Find where the given text appears and provide that cell's center as [x, y] coordinate. 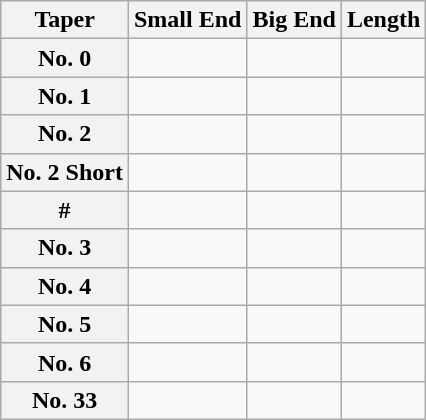
No. 3 [65, 248]
No. 0 [65, 58]
No. 6 [65, 362]
No. 1 [65, 96]
# [65, 210]
No. 4 [65, 286]
Small End [187, 20]
No. 33 [65, 400]
No. 2 [65, 134]
Big End [294, 20]
Length [383, 20]
Taper [65, 20]
No. 2 Short [65, 172]
No. 5 [65, 324]
